Output the [X, Y] coordinate of the center of the cell containing the given text.  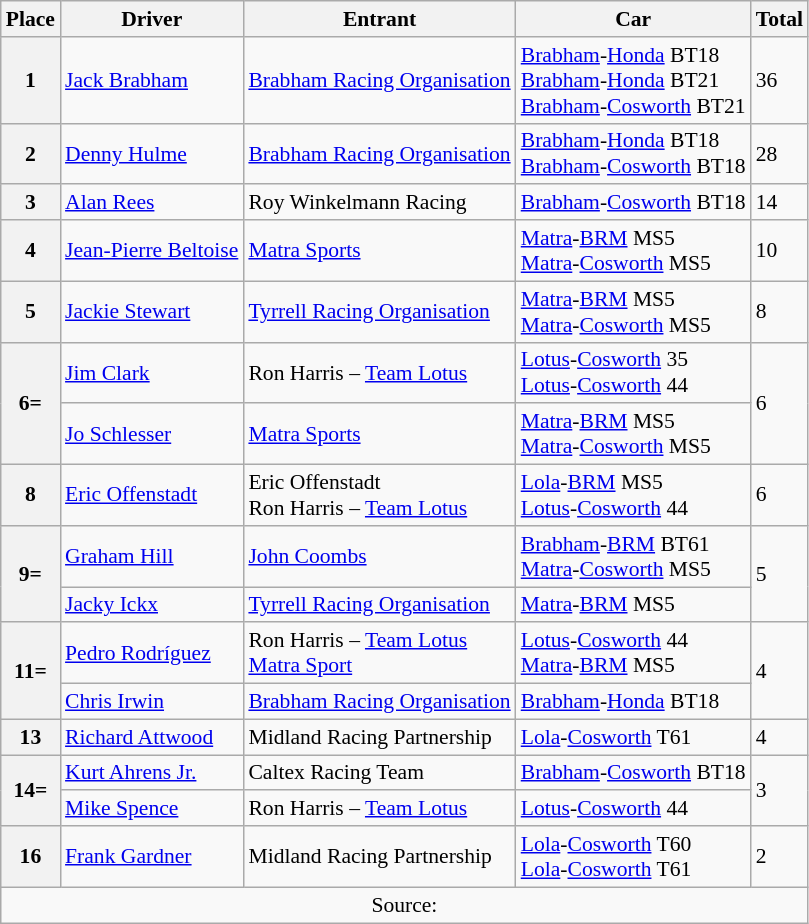
16 [30, 856]
Kurt Ahrens Jr. [152, 773]
Brabham-Honda BT18Brabham-Cosworth BT18 [634, 154]
Entrant [379, 19]
Jacky Ickx [152, 605]
Chris Irwin [152, 702]
Jo Schlesser [152, 434]
Ron Harris – Team LotusMatra Sport [379, 654]
Denny Hulme [152, 154]
Graham Hill [152, 556]
Lola-BRM MS5Lotus-Cosworth 44 [634, 496]
14= [30, 790]
13 [30, 737]
Matra-BRM MS5 [634, 605]
Total [780, 19]
Place [30, 19]
Jean-Pierre Beltoise [152, 250]
Lotus-Cosworth 35Lotus-Cosworth 44 [634, 372]
10 [780, 250]
28 [780, 154]
Source: [404, 905]
Brabham-Honda BT18Brabham-Honda BT21Brabham-Cosworth BT21 [634, 80]
6= [30, 403]
Jackie Stewart [152, 312]
Eric OffenstadtRon Harris – Team Lotus [379, 496]
Mike Spence [152, 809]
14 [780, 203]
Lotus-Cosworth 44 [634, 809]
Roy Winkelmann Racing [379, 203]
Richard Attwood [152, 737]
Car [634, 19]
Lola-Cosworth T60Lola-Cosworth T61 [634, 856]
Caltex Racing Team [379, 773]
1 [30, 80]
Eric Offenstadt [152, 496]
Jack Brabham [152, 80]
9= [30, 574]
36 [780, 80]
Lola-Cosworth T61 [634, 737]
11= [30, 672]
Pedro Rodríguez [152, 654]
Frank Gardner [152, 856]
Brabham-Honda BT18 [634, 702]
Lotus-Cosworth 44Matra-BRM MS5 [634, 654]
Brabham-BRM BT61Matra-Cosworth MS5 [634, 556]
Alan Rees [152, 203]
Driver [152, 19]
John Coombs [379, 556]
Jim Clark [152, 372]
